Capture the cell that displays the provided text and extract its [x, y] central coordinate. 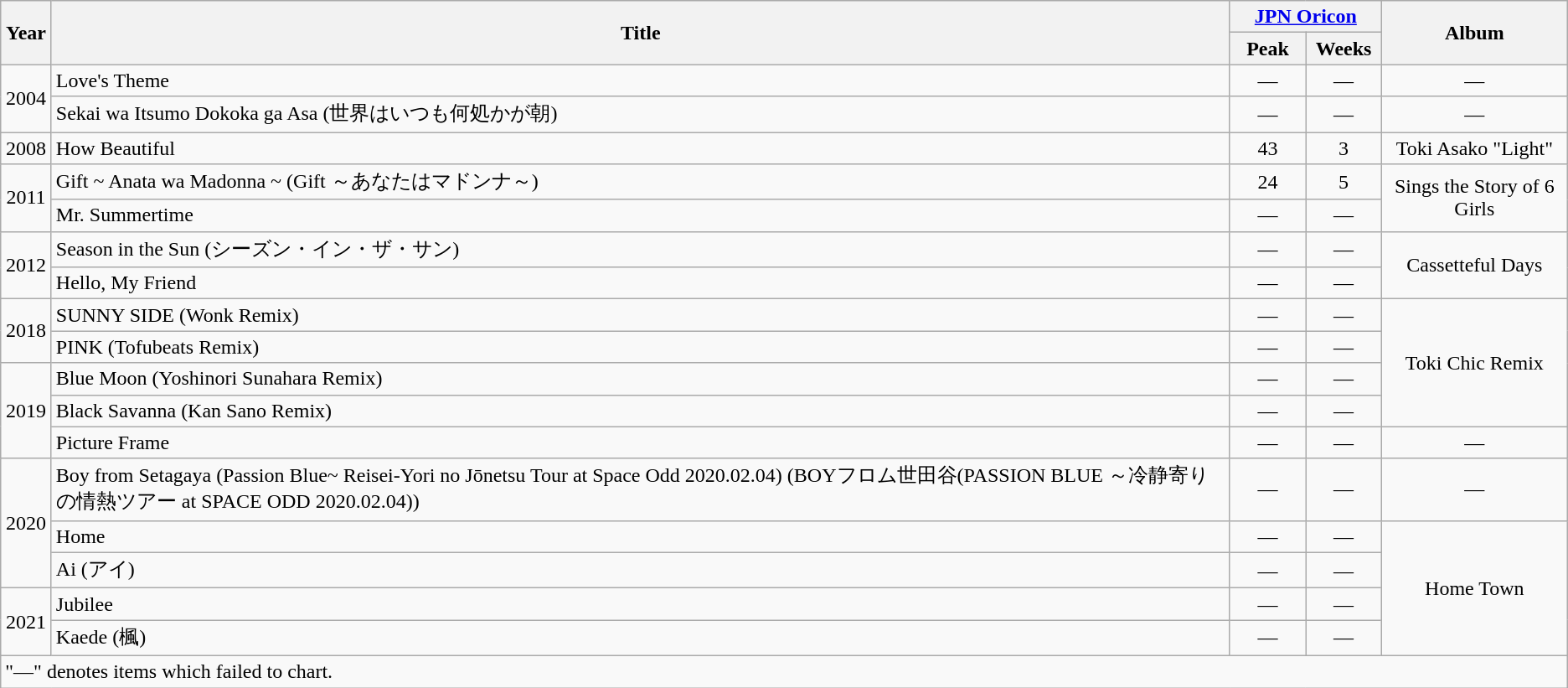
Ai (アイ) [640, 570]
43 [1268, 148]
Hello, My Friend [640, 283]
JPN Oricon [1305, 17]
Weeks [1344, 49]
Year [27, 33]
SUNNY SIDE (Wonk Remix) [640, 315]
Toki Asako "Light" [1474, 148]
Jubilee [640, 604]
Toki Chic Remix [1474, 363]
Gift ~ Anata wa Madonna ~ (Gift ～あなたはマドンナ～) [640, 183]
3 [1344, 148]
2019 [27, 411]
Sekai wa Itsumo Dokoka ga Asa (世界はいつも何処かが朝) [640, 114]
2004 [27, 99]
2008 [27, 148]
Peak [1268, 49]
Sings the Story of 6 Girls [1474, 198]
2018 [27, 331]
Blue Moon (Yoshinori Sunahara Remix) [640, 379]
Love's Theme [640, 80]
2020 [27, 523]
2021 [27, 622]
24 [1268, 183]
How Beautiful [640, 148]
Title [640, 33]
2011 [27, 198]
PINK (Tofubeats Remix) [640, 347]
2012 [27, 265]
Album [1474, 33]
Picture Frame [640, 442]
"—" denotes items which failed to chart. [784, 671]
Black Savanna (Kan Sano Remix) [640, 411]
5 [1344, 183]
Mr. Summertime [640, 215]
Kaede (楓) [640, 639]
Season in the Sun (シーズン・イン・ザ・サン) [640, 250]
Boy from Setagaya (Passion Blue~ Reisei-Yori no Jōnetsu Tour at Space Odd 2020.02.04) (BOYフロム世田谷(PASSION BLUE ～冷静寄りの情熱ツアー at SPACE ODD 2020.02.04)) [640, 489]
Home [640, 536]
Home Town [1474, 588]
Cassetteful Days [1474, 265]
